Capture the cell that displays the provided text and extract its [X, Y] central coordinate. 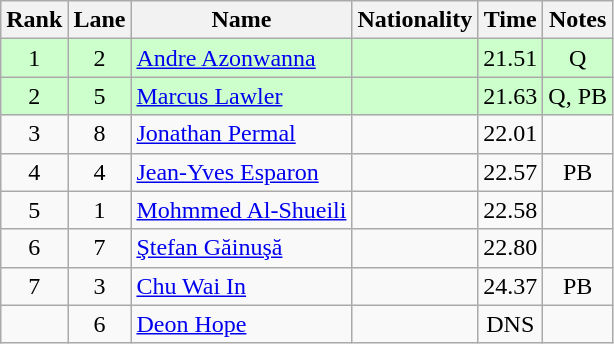
Mohmmed Al-Shueili [242, 210]
Deon Hope [242, 324]
Name [242, 20]
22.80 [510, 248]
24.37 [510, 286]
Nationality [415, 20]
Jonathan Permal [242, 134]
Q [578, 58]
Q, PB [578, 96]
DNS [510, 324]
Jean-Yves Esparon [242, 172]
21.51 [510, 58]
Notes [578, 20]
Andre Azonwanna [242, 58]
21.63 [510, 96]
Marcus Lawler [242, 96]
Time [510, 20]
22.57 [510, 172]
Ştefan Găinuşă [242, 248]
Lane [100, 20]
22.58 [510, 210]
Rank [34, 20]
8 [100, 134]
Chu Wai In [242, 286]
22.01 [510, 134]
